Extract the (X, Y) coordinate from the center of the cell holding the provided text.  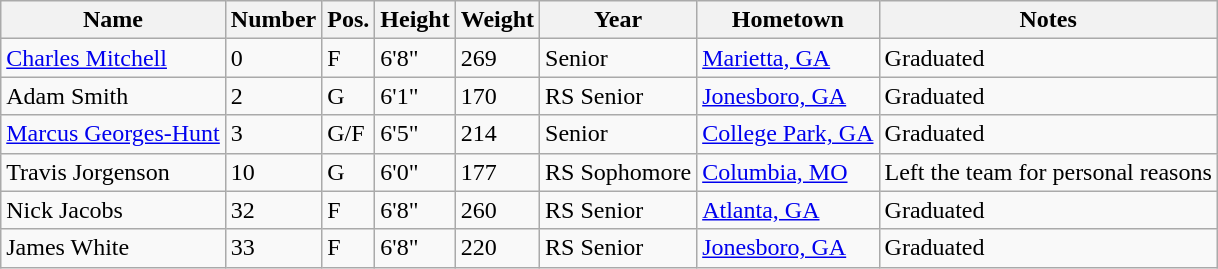
James White (114, 248)
Name (114, 20)
Marietta, GA (788, 58)
Nick Jacobs (114, 210)
269 (497, 58)
214 (497, 134)
Notes (1048, 20)
10 (273, 172)
33 (273, 248)
6'5" (415, 134)
Number (273, 20)
Travis Jorgenson (114, 172)
6'0" (415, 172)
G/F (348, 134)
Hometown (788, 20)
3 (273, 134)
170 (497, 96)
0 (273, 58)
College Park, GA (788, 134)
32 (273, 210)
220 (497, 248)
Year (618, 20)
Adam Smith (114, 96)
Marcus Georges-Hunt (114, 134)
Left the team for personal reasons (1048, 172)
RS Sophomore (618, 172)
Height (415, 20)
Charles Mitchell (114, 58)
6'1" (415, 96)
Pos. (348, 20)
Atlanta, GA (788, 210)
2 (273, 96)
Columbia, MO (788, 172)
177 (497, 172)
Weight (497, 20)
260 (497, 210)
